Determine the (x, y) coordinate at the center of the cell enclosing the given text.  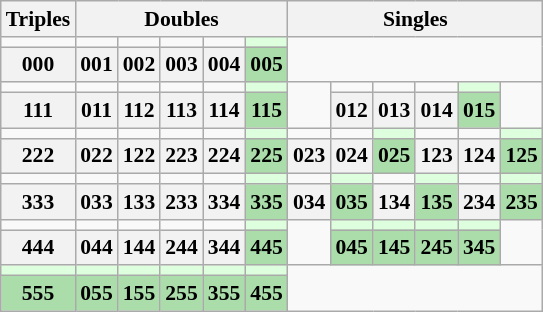
335 (266, 202)
035 (352, 202)
003 (182, 65)
555 (38, 294)
444 (38, 248)
Singles (416, 19)
144 (140, 248)
334 (224, 202)
012 (352, 111)
233 (182, 202)
344 (224, 248)
234 (480, 202)
225 (266, 156)
125 (522, 156)
355 (224, 294)
222 (38, 156)
Doubles (182, 19)
111 (38, 111)
135 (436, 202)
002 (140, 65)
045 (352, 248)
445 (266, 248)
455 (266, 294)
023 (310, 156)
115 (266, 111)
223 (182, 156)
155 (140, 294)
014 (436, 111)
112 (140, 111)
022 (96, 156)
005 (266, 65)
001 (96, 65)
124 (480, 156)
245 (436, 248)
114 (224, 111)
044 (96, 248)
133 (140, 202)
113 (182, 111)
015 (480, 111)
033 (96, 202)
123 (436, 156)
024 (352, 156)
000 (38, 65)
055 (96, 294)
244 (182, 248)
235 (522, 202)
224 (224, 156)
345 (480, 248)
004 (224, 65)
025 (394, 156)
011 (96, 111)
013 (394, 111)
122 (140, 156)
255 (182, 294)
333 (38, 202)
Triples (38, 19)
034 (310, 202)
134 (394, 202)
145 (394, 248)
